For the text-containing cell, return its midpoint in (x, y) coordinate format. 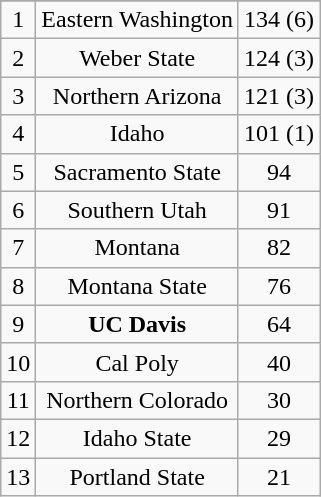
Montana (138, 248)
7 (18, 248)
64 (278, 324)
124 (3) (278, 58)
10 (18, 362)
Montana State (138, 286)
2 (18, 58)
4 (18, 134)
101 (1) (278, 134)
29 (278, 438)
82 (278, 248)
Portland State (138, 477)
94 (278, 172)
1 (18, 20)
9 (18, 324)
76 (278, 286)
UC Davis (138, 324)
21 (278, 477)
5 (18, 172)
Northern Colorado (138, 400)
6 (18, 210)
3 (18, 96)
11 (18, 400)
12 (18, 438)
Cal Poly (138, 362)
13 (18, 477)
Idaho State (138, 438)
Idaho (138, 134)
91 (278, 210)
8 (18, 286)
134 (6) (278, 20)
Sacramento State (138, 172)
Eastern Washington (138, 20)
Northern Arizona (138, 96)
Southern Utah (138, 210)
30 (278, 400)
Weber State (138, 58)
121 (3) (278, 96)
40 (278, 362)
